Output the (x, y) coordinate of the center of the cell containing the given text.  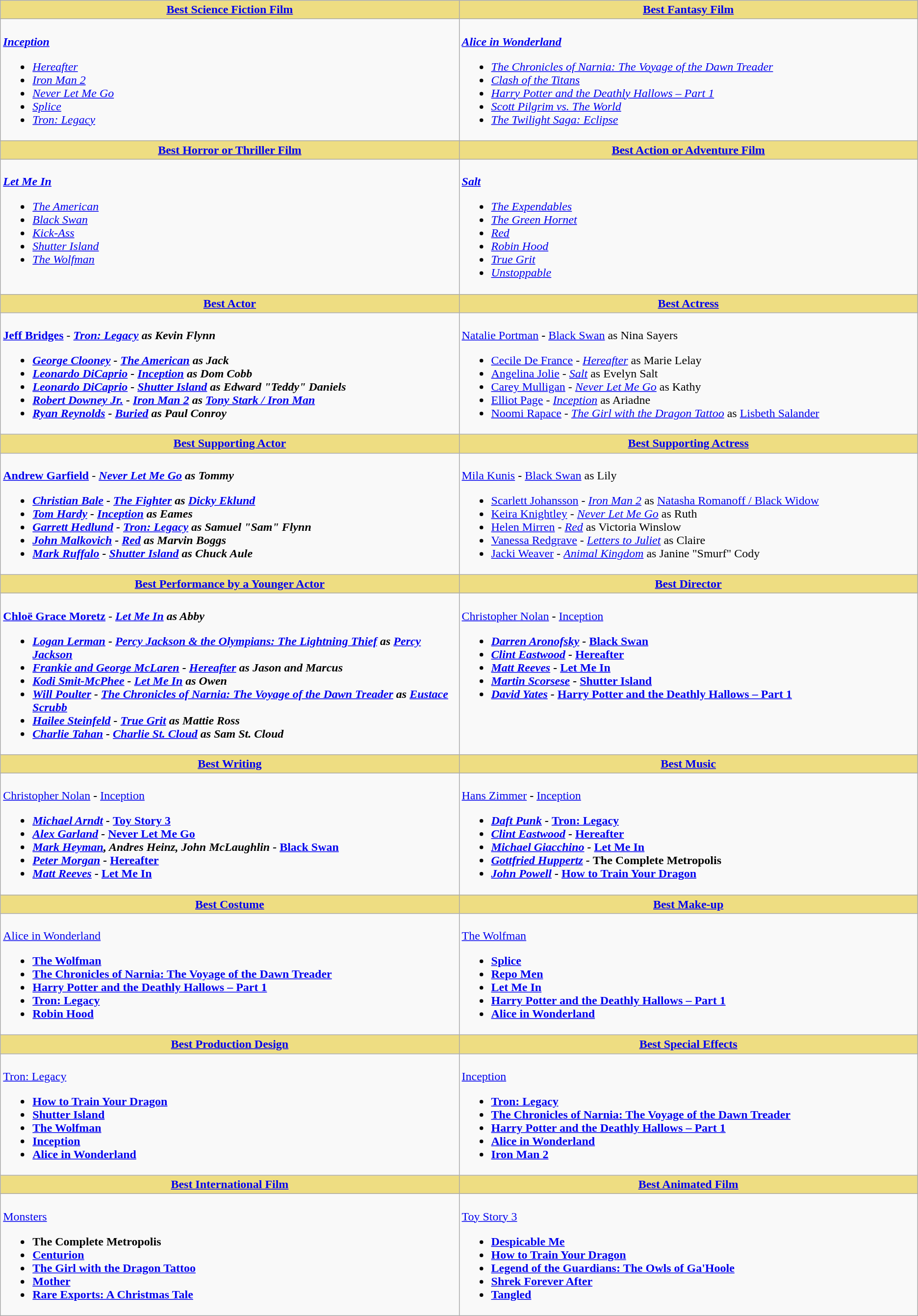
MonstersThe Complete MetropolisCenturionThe Girl with the Dragon TattooMotherRare Exports: A Christmas Tale (229, 1255)
Tron: LegacyHow to Train Your DragonShutter IslandThe WolfmanInceptionAlice in Wonderland (229, 1115)
Best Performance by a Younger Actor (229, 584)
Best Horror or Thriller Film (229, 150)
Best Supporting Actress (688, 444)
Best Action or Adventure Film (688, 150)
Toy Story 3Despicable MeHow to Train Your DragonLegend of the Guardians: The Owls of Ga'HooleShrek Forever AfterTangled (688, 1255)
Best Writing (229, 764)
Best Special Effects (688, 1044)
The WolfmanSpliceRepo MenLet Me InHarry Potter and the Deathly Hallows – Part 1Alice in Wonderland (688, 974)
Let Me InThe AmericanBlack SwanKick-AssShutter IslandThe Wolfman (229, 226)
Best Production Design (229, 1044)
Best Fantasy Film (688, 10)
InceptionHereafterIron Man 2Never Let Me GoSpliceTron: Legacy (229, 80)
Best Director (688, 584)
Best Animated Film (688, 1185)
Best Make-up (688, 904)
Best Costume (229, 904)
Best Actress (688, 303)
Best Supporting Actor (229, 444)
Best International Film (229, 1185)
Best Music (688, 764)
Best Actor (229, 303)
SaltThe ExpendablesThe Green HornetRedRobin HoodTrue GritUnstoppable (688, 226)
Best Science Fiction Film (229, 10)
